For the text-containing cell, return its midpoint in (X, Y) coordinate format. 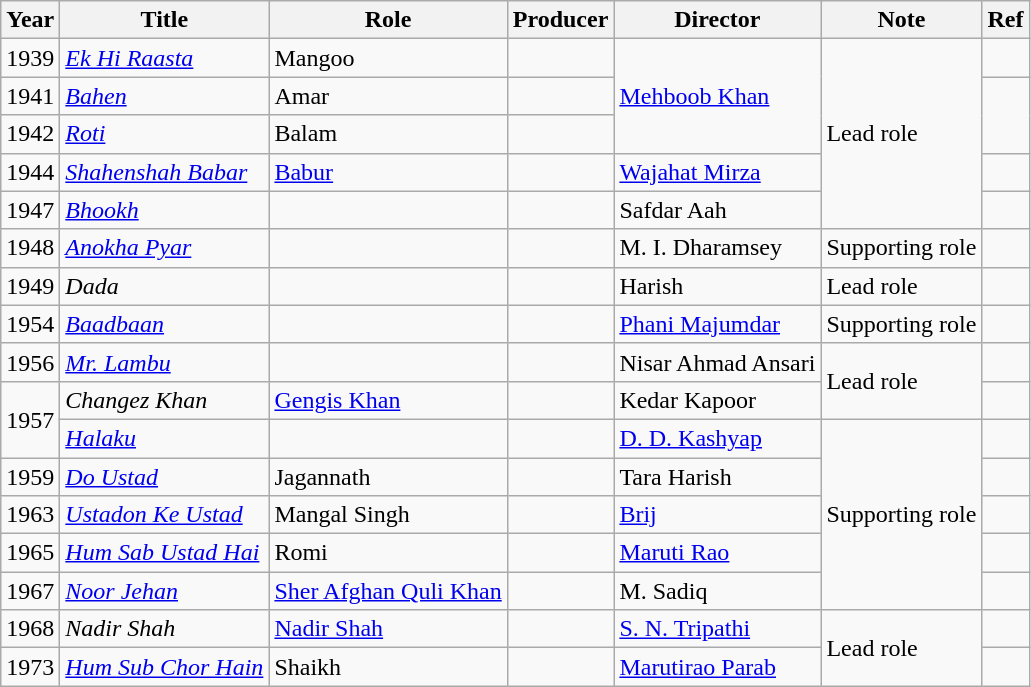
Safdar Aah (718, 210)
1944 (30, 172)
1941 (30, 96)
M. I. Dharamsey (718, 248)
Anokha Pyar (164, 248)
Shahenshah Babar (164, 172)
S. N. Tripathi (718, 629)
Mr. Lambu (164, 362)
1965 (30, 553)
Romi (388, 553)
1968 (30, 629)
Baadbaan (164, 324)
Hum Sub Chor Hain (164, 667)
Mehboob Khan (718, 96)
Sher Afghan Quli Khan (388, 591)
1948 (30, 248)
1973 (30, 667)
Halaku (164, 438)
Changez Khan (164, 400)
Do Ustad (164, 477)
Babur (388, 172)
Director (718, 20)
Marutirao Parab (718, 667)
1957 (30, 419)
Bhookh (164, 210)
Dada (164, 286)
Maruti Rao (718, 553)
Title (164, 20)
Ustadon Ke Ustad (164, 515)
Mangoo (388, 58)
1939 (30, 58)
D. D. Kashyap (718, 438)
Tara Harish (718, 477)
1959 (30, 477)
1947 (30, 210)
Ek Hi Raasta (164, 58)
Mangal Singh (388, 515)
Gengis Khan (388, 400)
Balam (388, 134)
1954 (30, 324)
Harish (718, 286)
Wajahat Mirza (718, 172)
Phani Majumdar (718, 324)
1956 (30, 362)
Nisar Ahmad Ansari (718, 362)
Producer (560, 20)
Shaikh (388, 667)
1942 (30, 134)
Brij (718, 515)
Ref (1006, 20)
Kedar Kapoor (718, 400)
Roti (164, 134)
1949 (30, 286)
Bahen (164, 96)
1963 (30, 515)
Year (30, 20)
Amar (388, 96)
Note (902, 20)
Jagannath (388, 477)
M. Sadiq (718, 591)
1967 (30, 591)
Role (388, 20)
Hum Sab Ustad Hai (164, 553)
Noor Jehan (164, 591)
